Detect which cell encompasses the target text, then output its (X, Y) center coordinate. 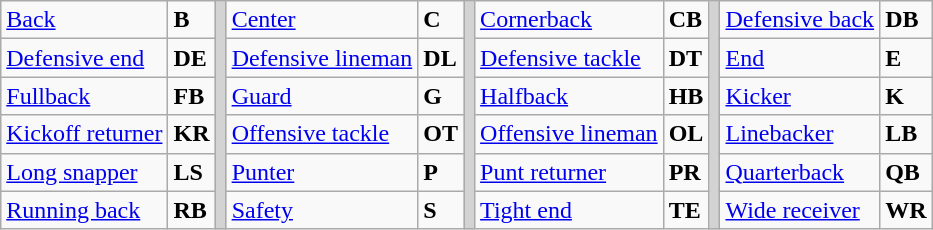
Punter (322, 172)
C (441, 20)
Punt returner (570, 172)
Tight end (570, 210)
DE (192, 58)
S (441, 210)
CB (686, 20)
Guard (322, 96)
DB (906, 20)
OL (686, 134)
Quarterback (800, 172)
Back (84, 20)
P (441, 172)
Fullback (84, 96)
OT (441, 134)
Offensive lineman (570, 134)
K (906, 96)
Defensive lineman (322, 58)
G (441, 96)
Wide receiver (800, 210)
RB (192, 210)
KR (192, 134)
Center (322, 20)
B (192, 20)
Running back (84, 210)
Defensive end (84, 58)
Defensive back (800, 20)
Halfback (570, 96)
LB (906, 134)
Safety (322, 210)
Long snapper (84, 172)
LS (192, 172)
End (800, 58)
E (906, 58)
QB (906, 172)
Cornerback (570, 20)
PR (686, 172)
DL (441, 58)
FB (192, 96)
Kickoff returner (84, 134)
DT (686, 58)
Kicker (800, 96)
Offensive tackle (322, 134)
HB (686, 96)
WR (906, 210)
Linebacker (800, 134)
Defensive tackle (570, 58)
TE (686, 210)
